Pinpoint the cell where the given text exists, returning its (x, y) midpoint coordinate. 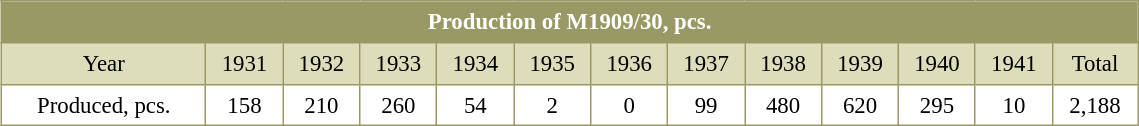
1938 (784, 63)
260 (398, 105)
1939 (860, 63)
0 (630, 105)
54 (476, 105)
1933 (398, 63)
620 (860, 105)
210 (322, 105)
2 (552, 105)
1931 (244, 63)
2,188 (1094, 105)
1935 (552, 63)
99 (706, 105)
Produced, pcs. (104, 105)
1941 (1014, 63)
Production of M1909/30, pcs. (570, 22)
1936 (630, 63)
480 (784, 105)
1937 (706, 63)
158 (244, 105)
295 (936, 105)
1932 (322, 63)
Year (104, 63)
10 (1014, 105)
1940 (936, 63)
1934 (476, 63)
Total (1094, 63)
